Find where the given text appears and provide that cell's center as (X, Y) coordinate. 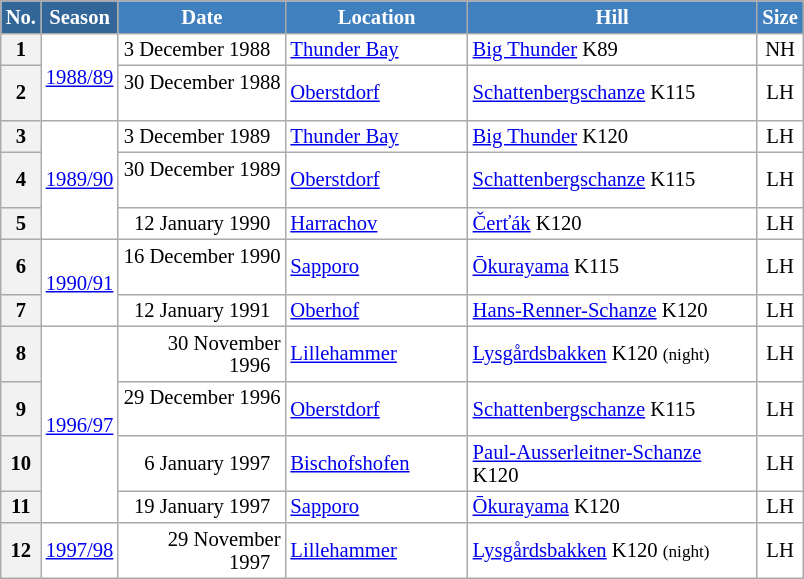
12 January 1990 (202, 223)
Date (202, 16)
Location (376, 16)
30 December 1989 (202, 180)
6 (21, 266)
30 December 1988 (202, 92)
1997/98 (80, 550)
7 (21, 310)
4 (21, 180)
29 December 1996 (202, 408)
Harrachov (376, 223)
3 December 1989 (202, 136)
1988/89 (80, 76)
Ōkurayama K115 (612, 266)
Bischofshofen (376, 464)
Čerťák K120 (612, 223)
Season (80, 16)
10 (21, 464)
Size (780, 16)
Big Thunder K89 (612, 49)
NH (780, 49)
8 (21, 354)
Hill (612, 16)
12 (21, 550)
11 (21, 506)
1996/97 (80, 424)
No. (21, 16)
16 December 1990 (202, 266)
30 November 1996 (202, 354)
29 November 1997 (202, 550)
9 (21, 408)
19 January 1997 (202, 506)
3 (21, 136)
1989/90 (80, 180)
5 (21, 223)
12 January 1991 (202, 310)
Paul-Ausserleitner-Schanze K120 (612, 464)
Ōkurayama K120 (612, 506)
3 December 1988 (202, 49)
1 (21, 49)
1990/91 (80, 282)
6 January 1997 (202, 464)
Oberhof (376, 310)
2 (21, 92)
Big Thunder K120 (612, 136)
Hans-Renner-Schanze K120 (612, 310)
